Return the [X, Y] coordinate for the center point of the cell that contains the specified text.  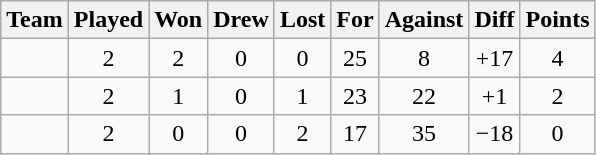
8 [424, 58]
17 [355, 134]
Lost [302, 20]
+1 [494, 96]
Won [178, 20]
4 [558, 58]
23 [355, 96]
−18 [494, 134]
Points [558, 20]
Diff [494, 20]
Against [424, 20]
For [355, 20]
35 [424, 134]
25 [355, 58]
Drew [242, 20]
Team [35, 20]
Played [108, 20]
+17 [494, 58]
22 [424, 96]
